Capture the cell that displays the provided text and extract its [X, Y] central coordinate. 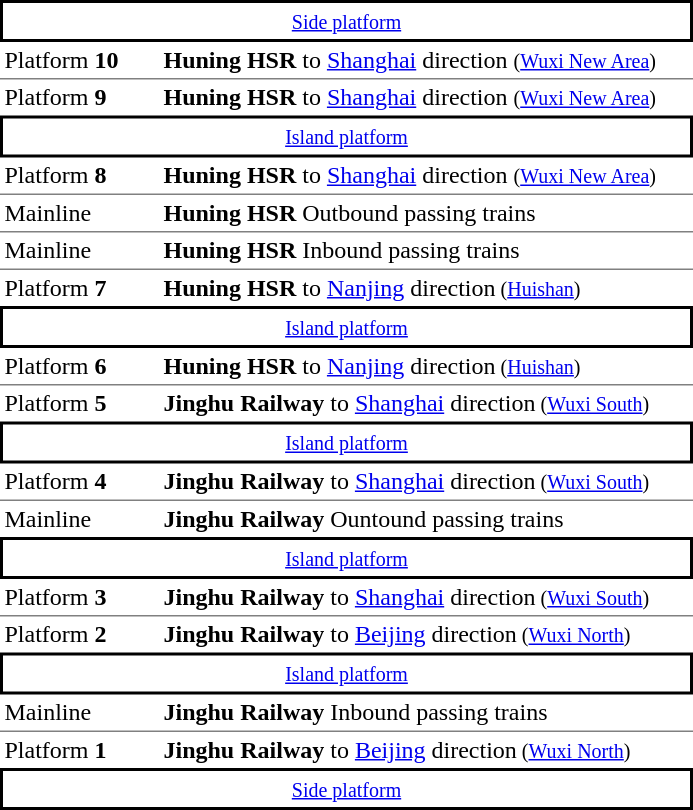
Platform 4 [80, 483]
Platform 3 [80, 598]
Platform 5 [80, 404]
Jinghu Railway Inbound passing trains [426, 713]
Platform 9 [80, 98]
Platform 1 [80, 750]
Jinghu Railway Ountound passing trains [426, 519]
Platform 2 [80, 634]
Huning HSR Inbound passing trains [426, 251]
Platform 7 [80, 288]
Platform 10 [80, 61]
Platform 6 [80, 367]
Huning HSR Outbound passing trains [426, 214]
Platform 8 [80, 177]
